Find where the given text appears and provide that cell's center as (X, Y) coordinate. 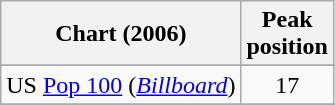
Chart (2006) (121, 34)
17 (287, 85)
Peakposition (287, 34)
US Pop 100 (Billboard) (121, 85)
